Identify which cell holds the provided text, then report its [X, Y] central coordinate. 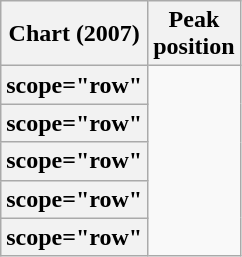
Chart (2007) [74, 34]
Peakposition [194, 34]
